Return the [X, Y] coordinate for the center point of the cell that contains the specified text.  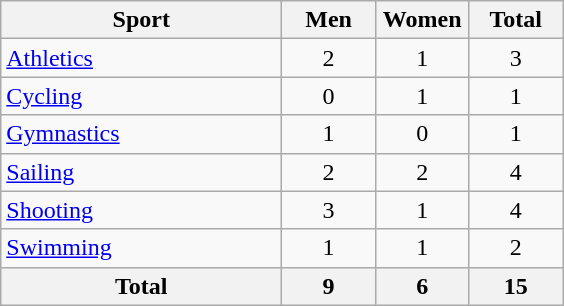
Cycling [142, 96]
6 [422, 286]
15 [516, 286]
Gymnastics [142, 134]
Women [422, 20]
9 [329, 286]
Sailing [142, 172]
Athletics [142, 58]
Men [329, 20]
Swimming [142, 248]
Shooting [142, 210]
Sport [142, 20]
